Detect which cell encompasses the target text, then output its [x, y] center coordinate. 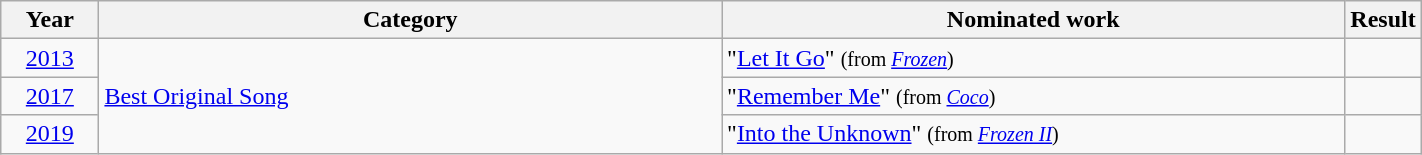
Best Original Song [410, 96]
"Into the Unknown" (from Frozen II) [1034, 134]
Category [410, 20]
2013 [50, 58]
Nominated work [1034, 20]
Result [1383, 20]
"Let It Go" (from Frozen) [1034, 58]
Year [50, 20]
2017 [50, 96]
2019 [50, 134]
"Remember Me" (from Coco) [1034, 96]
